Determine the (X, Y) coordinate at the center of the cell enclosing the given text.  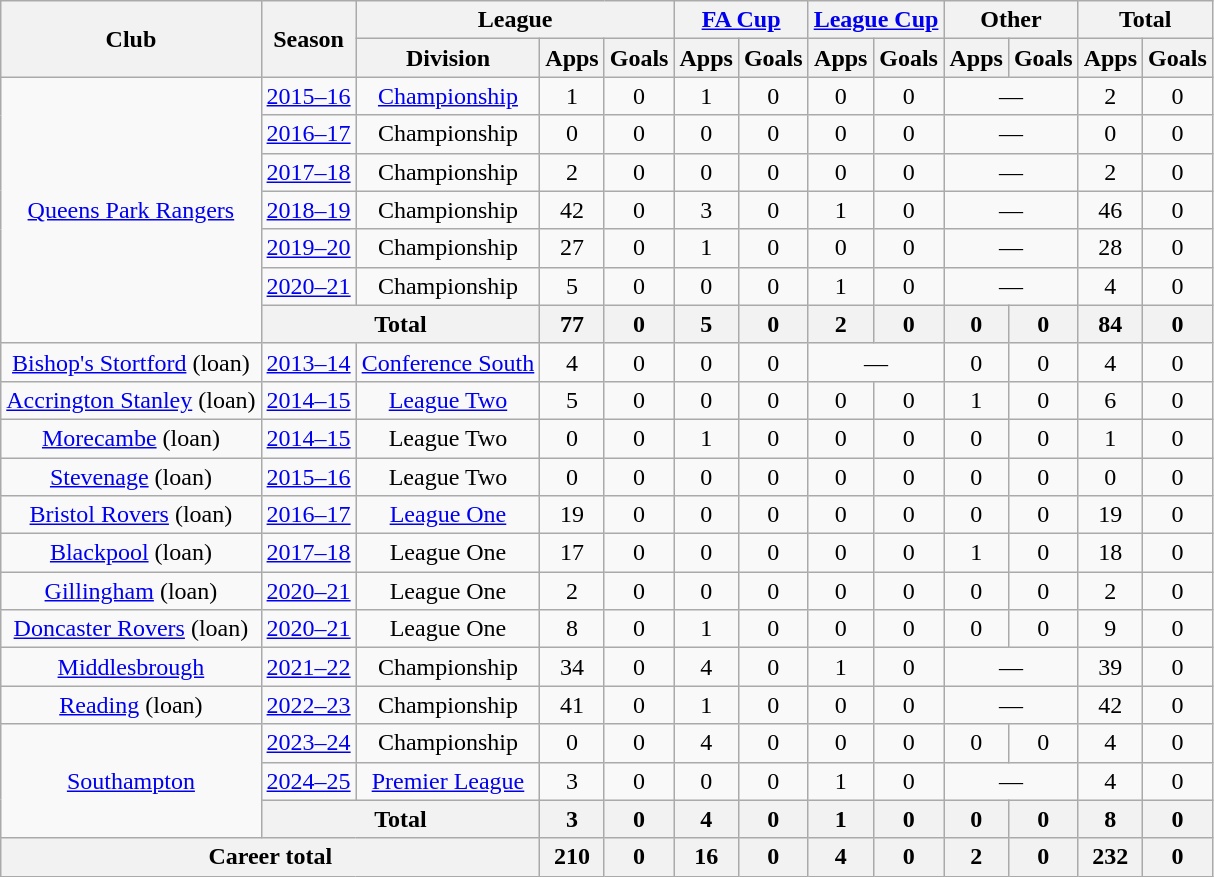
Middlesbrough (131, 667)
6 (1110, 400)
18 (1110, 553)
Bishop's Stortford (loan) (131, 362)
Bristol Rovers (loan) (131, 515)
9 (1110, 629)
Gillingham (loan) (131, 591)
27 (572, 248)
Other (1011, 20)
39 (1110, 667)
17 (572, 553)
FA Cup (741, 20)
Premier League (448, 781)
84 (1110, 324)
41 (572, 705)
2023–24 (308, 743)
Stevenage (loan) (131, 477)
Season (308, 39)
77 (572, 324)
2024–25 (308, 781)
Morecambe (loan) (131, 438)
2021–22 (308, 667)
28 (1110, 248)
2018–19 (308, 210)
34 (572, 667)
Division (448, 58)
Accrington Stanley (loan) (131, 400)
2013–14 (308, 362)
Queens Park Rangers (131, 210)
Club (131, 39)
Conference South (448, 362)
210 (572, 857)
Blackpool (loan) (131, 553)
16 (706, 857)
46 (1110, 210)
Southampton (131, 781)
Reading (loan) (131, 705)
232 (1110, 857)
League (515, 20)
2019–20 (308, 248)
2022–23 (308, 705)
League Cup (876, 20)
Doncaster Rovers (loan) (131, 629)
Career total (270, 857)
